Search for the cell housing the specified text and yield its (X, Y) center coordinate. 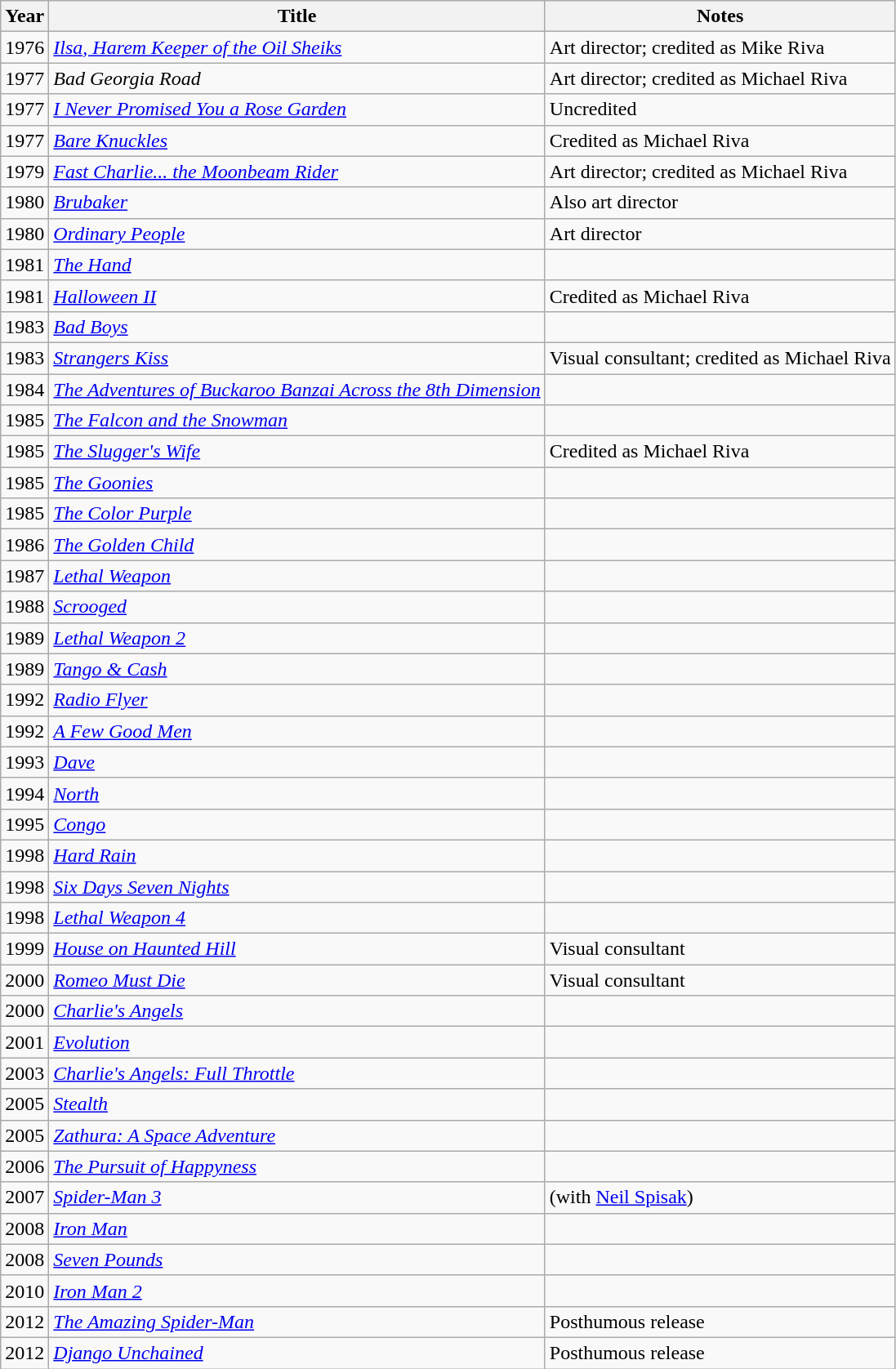
Radio Flyer (297, 700)
Scrooged (297, 607)
Seven Pounds (297, 1260)
The Amazing Spider-Man (297, 1322)
The Golden Child (297, 545)
Six Days Seven Nights (297, 886)
Iron Man (297, 1229)
Uncredited (720, 109)
1994 (25, 793)
Also art director (720, 203)
Zathura: A Space Adventure (297, 1135)
Art director; credited as Mike Riva (720, 47)
House on Haunted Hill (297, 949)
I Never Promised You a Rose Garden (297, 109)
1976 (25, 47)
The Falcon and the Snowman (297, 421)
Halloween II (297, 296)
1987 (25, 576)
Bad Georgia Road (297, 78)
The Hand (297, 265)
Django Unchained (297, 1353)
Bad Boys (297, 327)
2006 (25, 1166)
1999 (25, 949)
1995 (25, 824)
1984 (25, 390)
2001 (25, 1042)
1993 (25, 762)
2010 (25, 1291)
2007 (25, 1197)
Charlie's Angels: Full Throttle (297, 1073)
Congo (297, 824)
Lethal Weapon 4 (297, 918)
1986 (25, 545)
The Goonies (297, 483)
Strangers Kiss (297, 358)
Dave (297, 762)
Notes (720, 16)
Spider-Man 3 (297, 1197)
The Color Purple (297, 514)
Year (25, 16)
Iron Man 2 (297, 1291)
Charlie's Angels (297, 1011)
Visual consultant; credited as Michael Riva (720, 358)
Lethal Weapon (297, 576)
Romeo Must Die (297, 980)
The Slugger's Wife (297, 452)
Title (297, 16)
Fast Charlie... the Moonbeam Rider (297, 172)
The Pursuit of Happyness (297, 1166)
1979 (25, 172)
Tango & Cash (297, 669)
North (297, 793)
2003 (25, 1073)
Art director (720, 234)
Hard Rain (297, 855)
Lethal Weapon 2 (297, 638)
Bare Knuckles (297, 140)
(with Neil Spisak) (720, 1197)
Evolution (297, 1042)
Brubaker (297, 203)
A Few Good Men (297, 731)
Stealth (297, 1104)
Ordinary People (297, 234)
1988 (25, 607)
The Adventures of Buckaroo Banzai Across the 8th Dimension (297, 390)
Ilsa, Harem Keeper of the Oil Sheiks (297, 47)
